Identify which cell holds the provided text, then report its (X, Y) central coordinate. 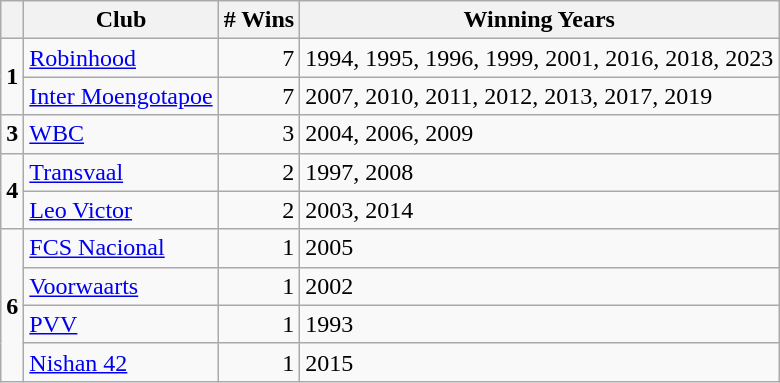
2007, 2010, 2011, 2012, 2013, 2017, 2019 (540, 96)
Club (121, 20)
Inter Moengotapoe (121, 96)
2002 (540, 286)
Voorwaarts (121, 286)
1997, 2008 (540, 172)
FCS Nacional (121, 248)
Nishan 42 (121, 362)
1993 (540, 324)
1994, 1995, 1996, 1999, 2001, 2016, 2018, 2023 (540, 58)
Winning Years (540, 20)
WBC (121, 134)
2003, 2014 (540, 210)
6 (12, 305)
Transvaal (121, 172)
Robinhood (121, 58)
2004, 2006, 2009 (540, 134)
Leo Victor (121, 210)
2005 (540, 248)
2015 (540, 362)
# Wins (259, 20)
4 (12, 191)
PVV (121, 324)
